From the cell containing the given text, extract its center point as (x, y) coordinate. 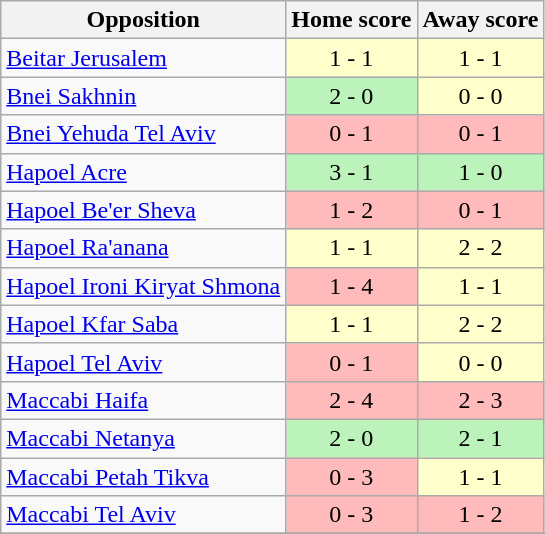
Hapoel Tel Aviv (144, 362)
2 - 4 (352, 400)
Opposition (144, 20)
Hapoel Ra'anana (144, 248)
Hapoel Ironi Kiryat Shmona (144, 286)
Bnei Sakhnin (144, 96)
3 - 1 (352, 172)
Maccabi Haifa (144, 400)
Maccabi Petah Tikva (144, 477)
Hapoel Be'er Sheva (144, 210)
Away score (480, 20)
Hapoel Kfar Saba (144, 324)
Bnei Yehuda Tel Aviv (144, 134)
Home score (352, 20)
2 - 1 (480, 438)
Maccabi Netanya (144, 438)
Maccabi Tel Aviv (144, 515)
1 - 4 (352, 286)
1 - 0 (480, 172)
Hapoel Acre (144, 172)
2 - 3 (480, 400)
Beitar Jerusalem (144, 58)
